Find where the given text appears and provide that cell's center as [X, Y] coordinate. 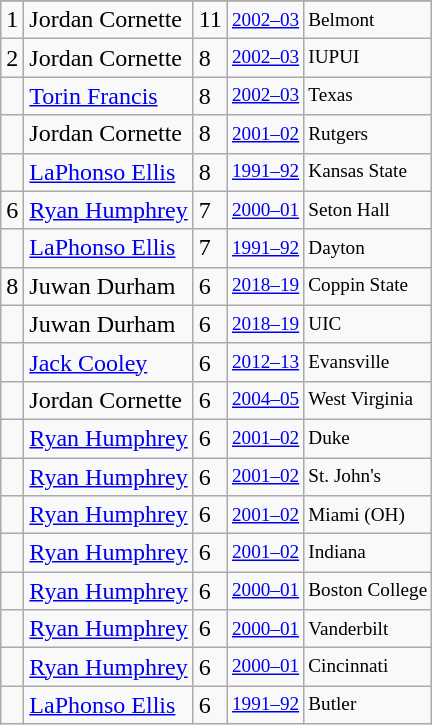
2004–05 [265, 400]
Duke [368, 438]
Kansas State [368, 172]
Butler [368, 705]
Torin Francis [108, 96]
Rutgers [368, 134]
Indiana [368, 553]
Miami (OH) [368, 515]
Texas [368, 96]
Jack Cooley [108, 362]
Boston College [368, 591]
2 [12, 58]
Belmont [368, 20]
2012–13 [265, 362]
Evansville [368, 362]
11 [210, 20]
UIC [368, 324]
Cincinnati [368, 667]
1 [12, 20]
Seton Hall [368, 210]
IUPUI [368, 58]
St. John's [368, 477]
Coppin State [368, 286]
Dayton [368, 248]
West Virginia [368, 400]
Vanderbilt [368, 629]
